Determine the [X, Y] coordinate at the center of the cell enclosing the given text.  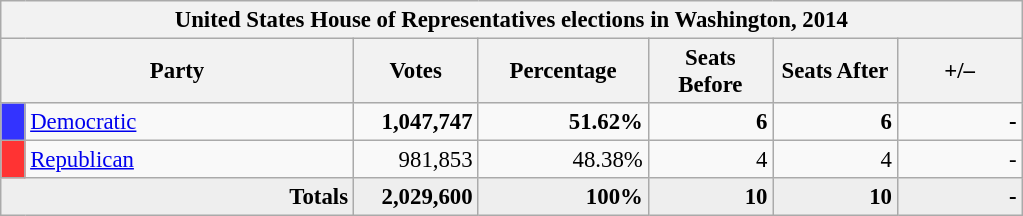
48.38% [563, 160]
51.62% [563, 122]
Republican [189, 160]
100% [563, 197]
Percentage [563, 72]
Democratic [189, 122]
Votes [416, 72]
1,047,747 [416, 122]
Totals [178, 197]
Seats After [836, 72]
981,853 [416, 160]
Party [178, 72]
Seats Before [710, 72]
2,029,600 [416, 197]
United States House of Representatives elections in Washington, 2014 [512, 20]
+/– [960, 72]
